Scan for the cell matching the given text and deliver its [X, Y] coordinate at center. 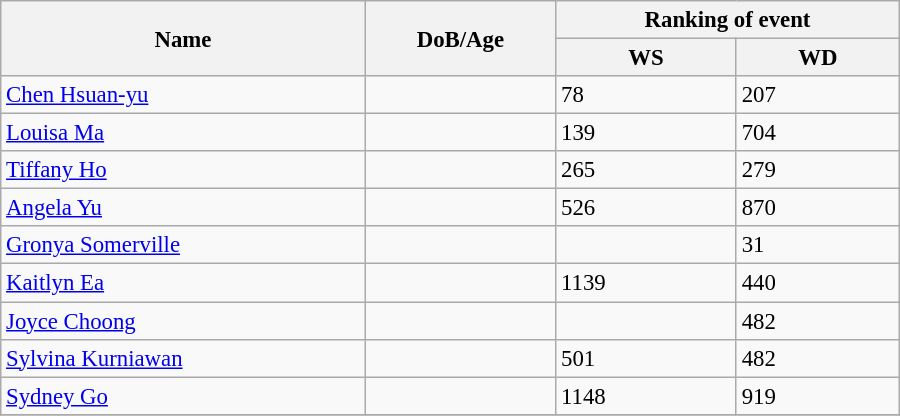
Joyce Choong [183, 321]
919 [818, 396]
870 [818, 208]
WD [818, 58]
207 [818, 95]
Name [183, 38]
Ranking of event [728, 20]
31 [818, 245]
440 [818, 283]
526 [646, 208]
501 [646, 358]
279 [818, 170]
139 [646, 133]
Kaitlyn Ea [183, 283]
Louisa Ma [183, 133]
Sydney Go [183, 396]
704 [818, 133]
Tiffany Ho [183, 170]
Sylvina Kurniawan [183, 358]
WS [646, 58]
265 [646, 170]
Chen Hsuan-yu [183, 95]
78 [646, 95]
Gronya Somerville [183, 245]
1148 [646, 396]
Angela Yu [183, 208]
1139 [646, 283]
DoB/Age [460, 38]
